Detect which cell encompasses the target text, then output its (x, y) center coordinate. 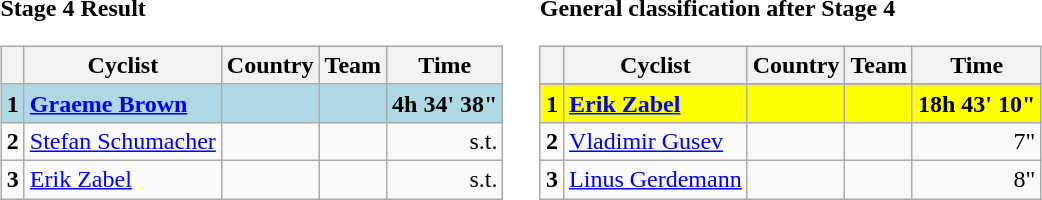
4h 34' 38" (445, 103)
7" (976, 141)
Graeme Brown (122, 103)
18h 43' 10" (976, 103)
Vladimir Gusev (656, 141)
8" (976, 179)
Stefan Schumacher (122, 141)
Linus Gerdemann (656, 179)
